Capture the cell that displays the provided text and extract its [X, Y] central coordinate. 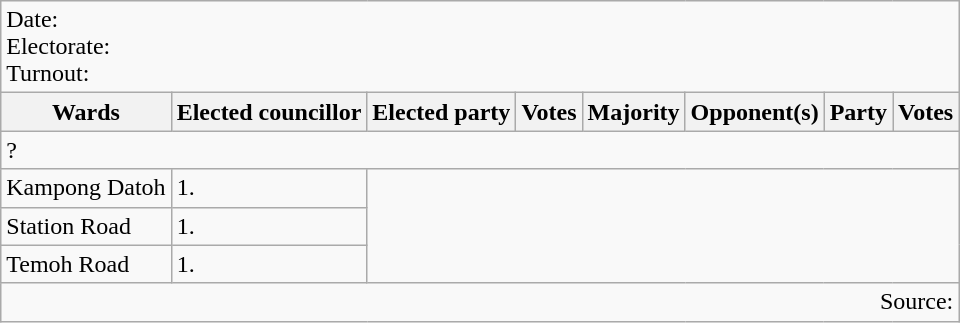
Station Road [86, 226]
Temoh Road [86, 264]
Majority [634, 112]
Kampong Datoh [86, 188]
Date: Electorate: Turnout: [480, 47]
Opponent(s) [754, 112]
Party [858, 112]
? [480, 150]
Elected party [442, 112]
Wards [86, 112]
Elected councillor [269, 112]
Source: [480, 302]
